Identify which cell holds the provided text, then report its [X, Y] central coordinate. 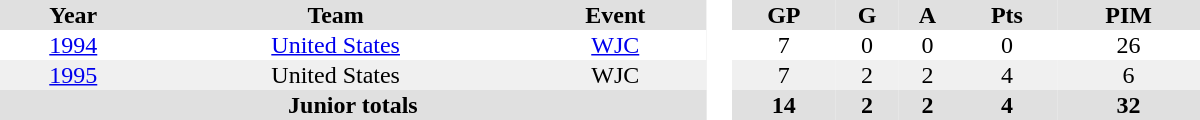
1994 [74, 45]
26 [1128, 45]
GP [784, 15]
G [867, 15]
PIM [1128, 15]
1995 [74, 75]
Team [336, 15]
6 [1128, 75]
14 [784, 105]
Year [74, 15]
A [927, 15]
Pts [1008, 15]
Junior totals [353, 105]
Event [616, 15]
32 [1128, 105]
